Provide the [x, y] coordinate of the cell's center where the given text is located.  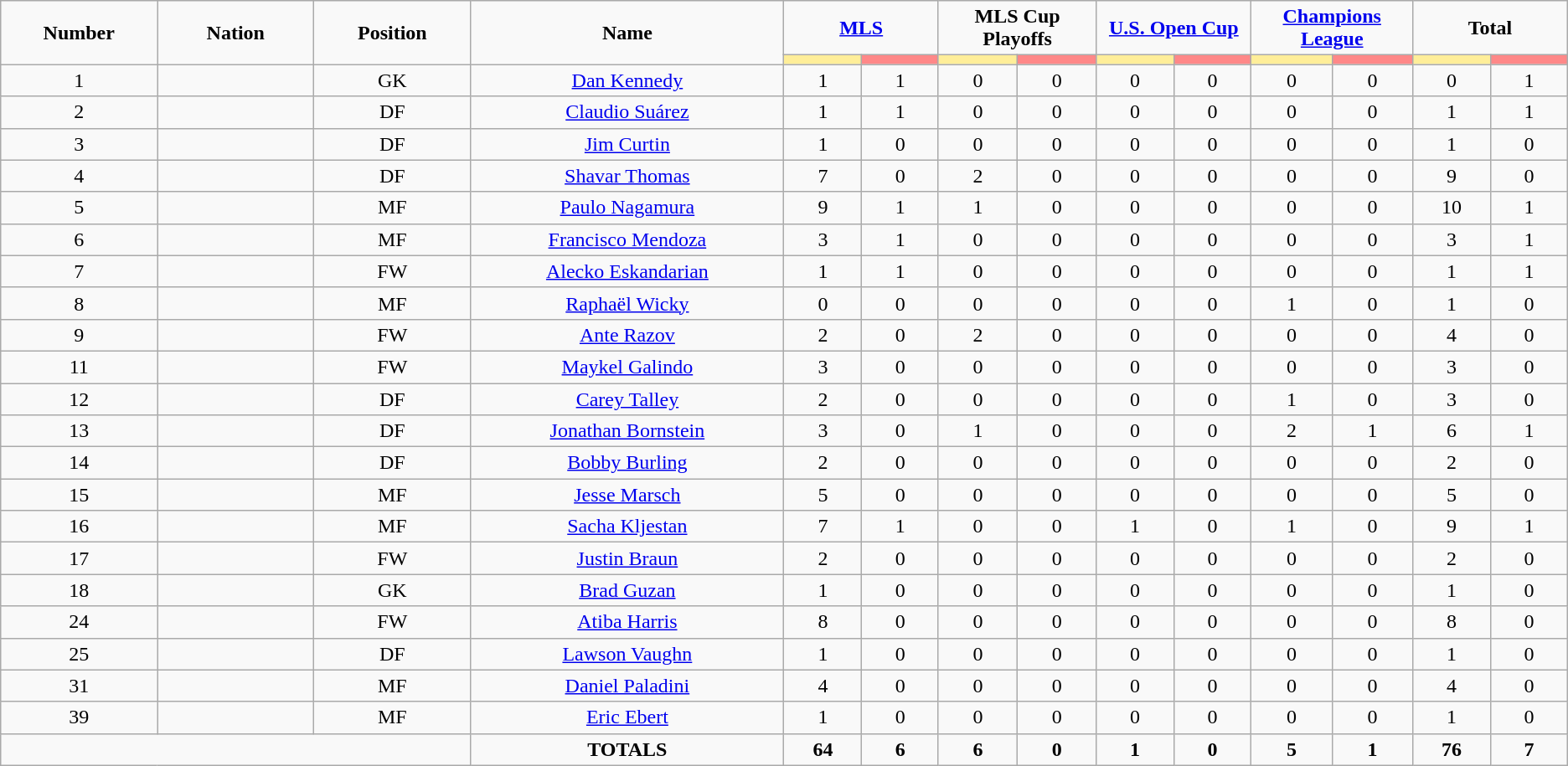
Name [627, 33]
Francisco Mendoza [627, 239]
Claudio Suárez [627, 112]
Dan Kennedy [627, 80]
16 [79, 527]
76 [1452, 749]
Raphaël Wicky [627, 303]
10 [1452, 208]
Position [392, 33]
Number [79, 33]
Nation [236, 33]
Jesse Marsch [627, 495]
MLS [861, 28]
MLS Cup Playoffs [1017, 28]
Alecko Eskandarian [627, 271]
Sacha Kljestan [627, 527]
Lawson Vaughn [627, 654]
14 [79, 463]
Carey Talley [627, 399]
31 [79, 686]
15 [79, 495]
25 [79, 654]
18 [79, 590]
Total [1491, 28]
Ante Razov [627, 335]
12 [79, 399]
13 [79, 431]
Atiba Harris [627, 622]
11 [79, 367]
Daniel Paladini [627, 686]
Paulo Nagamura [627, 208]
U.S. Open Cup [1174, 28]
Maykel Galindo [627, 367]
TOTALS [627, 749]
Eric Ebert [627, 717]
Brad Guzan [627, 590]
17 [79, 558]
Bobby Burling [627, 463]
Champions League [1332, 28]
Jonathan Bornstein [627, 431]
Jim Curtin [627, 144]
39 [79, 717]
Justin Braun [627, 558]
64 [823, 749]
Shavar Thomas [627, 176]
24 [79, 622]
